Find where the given text appears and provide that cell's center as [x, y] coordinate. 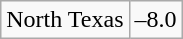
–8.0 [156, 19]
North Texas [65, 19]
